Determine the [x, y] coordinate at the center of the cell enclosing the given text.  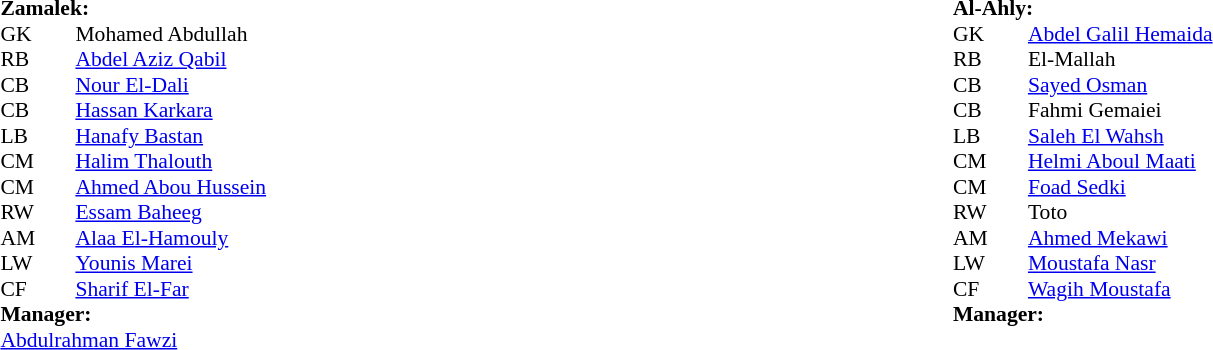
Hassan Karkara [170, 111]
Wagih Moustafa [1120, 289]
Helmi Aboul Maati [1120, 161]
Sayed Osman [1120, 85]
Foad Sedki [1120, 187]
Moustafa Nasr [1120, 263]
Younis Marei [170, 263]
Mohamed Abdullah [170, 34]
Ahmed Mekawi [1120, 238]
El-Mallah [1120, 59]
Fahmi Gemaiei [1120, 111]
Abdel Aziz Qabil [170, 59]
Abdel Galil Hemaida [1120, 34]
Hanafy Bastan [170, 136]
Toto [1120, 213]
Sharif El-Far [170, 289]
Essam Baheeg [170, 213]
Halim Thalouth [170, 161]
Saleh El Wahsh [1120, 136]
Alaa El-Hamouly [170, 238]
Nour El-Dali [170, 85]
Ahmed Abou Hussein [170, 187]
